Return the (x, y) coordinate for the center point of the cell that contains the specified text.  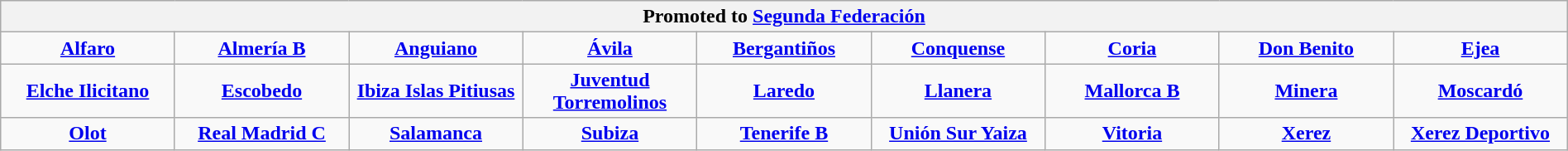
Xerez Deportivo (1480, 134)
Ejea (1480, 48)
Elche Ilicitano (88, 91)
Llanera (958, 91)
Moscardó (1480, 91)
Vitoria (1132, 134)
Conquense (958, 48)
Tenerife B (784, 134)
Mallorca B (1132, 91)
Real Madrid C (261, 134)
Unión Sur Yaiza (958, 134)
Laredo (784, 91)
Anguiano (436, 48)
Juventud Torremolinos (610, 91)
Promoted to Segunda Federación (784, 17)
Coria (1132, 48)
Don Benito (1306, 48)
Escobedo (261, 91)
Bergantiños (784, 48)
Minera (1306, 91)
Olot (88, 134)
Alfaro (88, 48)
Ibiza Islas Pitiusas (436, 91)
Xerez (1306, 134)
Salamanca (436, 134)
Subiza (610, 134)
Almería B (261, 48)
Ávila (610, 48)
